Pinpoint the cell where the given text exists, returning its [X, Y] midpoint coordinate. 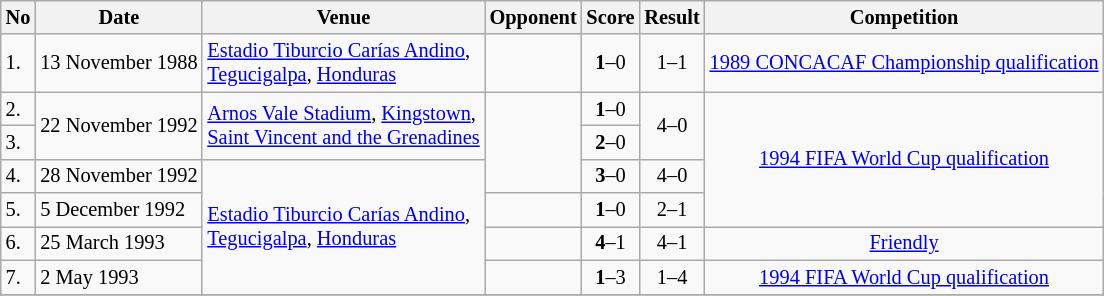
5 December 1992 [118, 210]
2–0 [611, 142]
2–1 [672, 210]
2 May 1993 [118, 277]
Venue [343, 17]
Friendly [904, 243]
3. [18, 142]
2. [18, 109]
4. [18, 176]
Date [118, 17]
5. [18, 210]
1. [18, 63]
Score [611, 17]
7. [18, 277]
28 November 1992 [118, 176]
Result [672, 17]
Competition [904, 17]
Arnos Vale Stadium, Kingstown,Saint Vincent and the Grenadines [343, 126]
3–0 [611, 176]
13 November 1988 [118, 63]
22 November 1992 [118, 126]
25 March 1993 [118, 243]
1–4 [672, 277]
6. [18, 243]
1–1 [672, 63]
No [18, 17]
1–3 [611, 277]
1989 CONCACAF Championship qualification [904, 63]
Opponent [534, 17]
